Find where the given text appears and provide that cell's center as [x, y] coordinate. 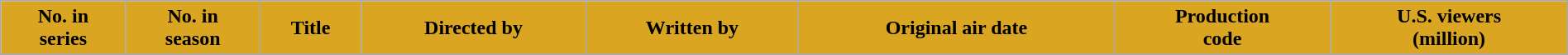
U.S. viewers(million) [1449, 28]
No. inseries [63, 28]
Original air date [956, 28]
Title [310, 28]
Written by [692, 28]
Directed by [473, 28]
Productioncode [1222, 28]
No. inseason [193, 28]
